Identify which cell holds the provided text, then report its [X, Y] central coordinate. 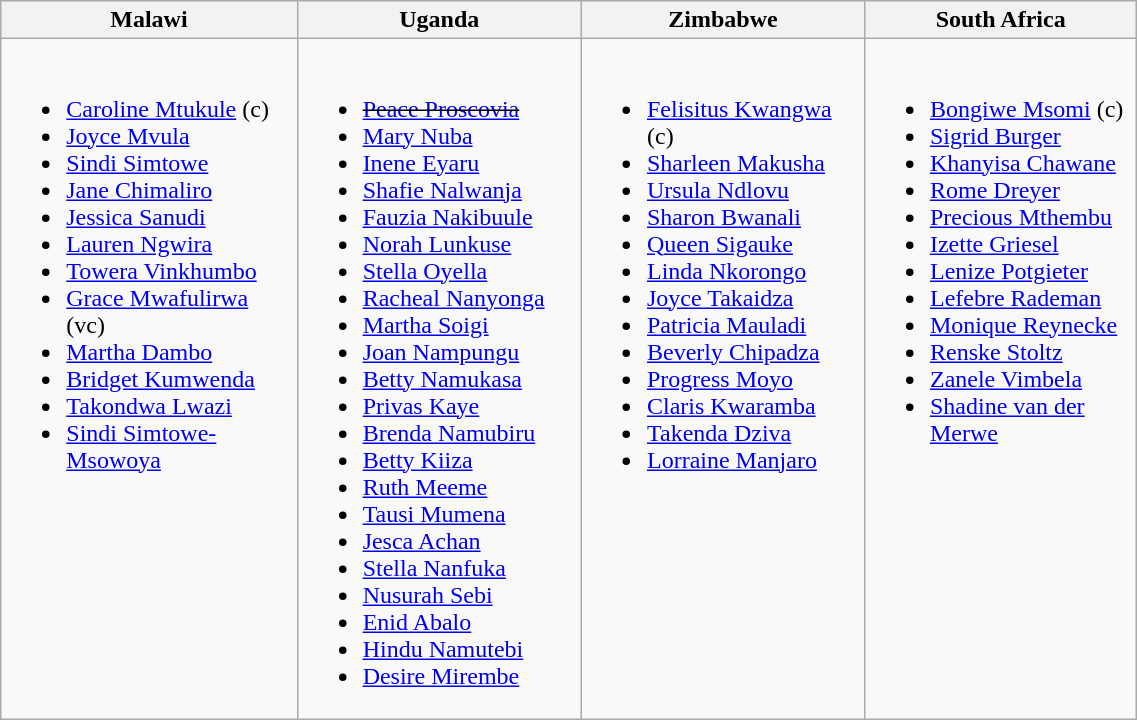
Uganda [439, 20]
Zimbabwe [722, 20]
Malawi [149, 20]
South Africa [1000, 20]
